From the cell containing the given text, extract its center point as (X, Y) coordinate. 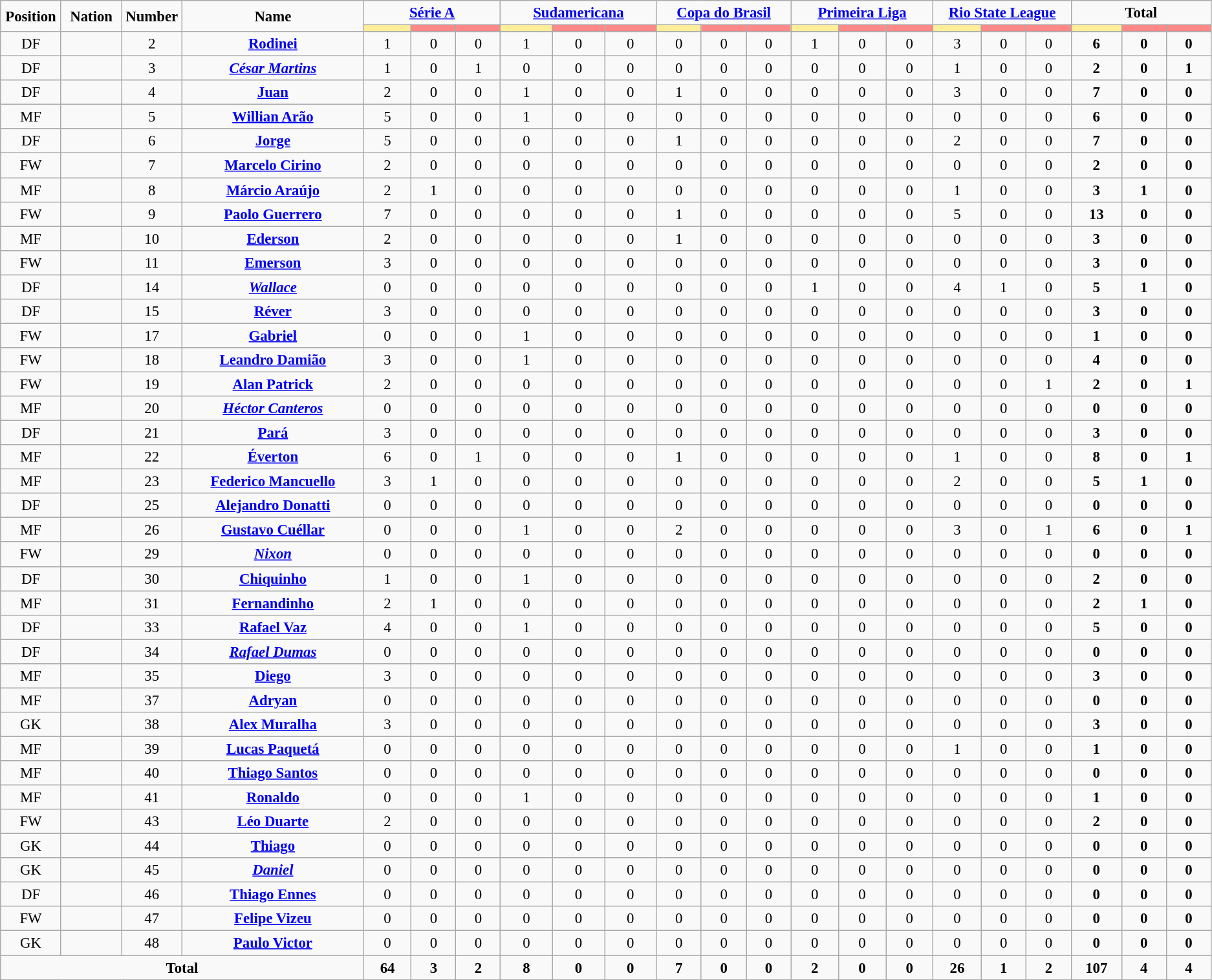
Thiago Ennes (273, 895)
Paolo Guerrero (273, 214)
Rafael Dumas (273, 652)
Alex Muralha (273, 725)
Jorge (273, 142)
29 (152, 555)
Name (273, 16)
Leandro Damião (273, 360)
64 (387, 968)
10 (152, 239)
Primeira Liga (862, 13)
Márcio Araújo (273, 190)
21 (152, 433)
Diego (273, 676)
41 (152, 798)
19 (152, 384)
Thiago Santos (273, 773)
20 (152, 409)
47 (152, 919)
Série A (432, 13)
40 (152, 773)
Willian Arão (273, 117)
Léo Duarte (273, 822)
13 (1096, 214)
Alejandro Donatti (273, 506)
45 (152, 870)
Paulo Victor (273, 943)
22 (152, 457)
48 (152, 943)
Rio State League (1002, 13)
31 (152, 603)
44 (152, 846)
Rodinei (273, 44)
Réver (273, 312)
17 (152, 336)
107 (1096, 968)
9 (152, 214)
Alan Patrick (273, 384)
Pará (273, 433)
Chiquinho (273, 579)
14 (152, 287)
Number (152, 16)
Ronaldo (273, 798)
Héctor Canteros (273, 409)
Nixon (273, 555)
Federico Mancuello (273, 482)
25 (152, 506)
37 (152, 700)
18 (152, 360)
Ederson (273, 239)
Position (31, 16)
33 (152, 627)
Gustavo Cuéllar (273, 530)
Adryan (273, 700)
Daniel (273, 870)
Éverton (273, 457)
César Martins (273, 69)
30 (152, 579)
11 (152, 262)
Marcelo Cirino (273, 165)
15 (152, 312)
Thiago (273, 846)
46 (152, 895)
Gabriel (273, 336)
Wallace (273, 287)
Juan (273, 92)
34 (152, 652)
Felipe Vizeu (273, 919)
Fernandinho (273, 603)
Nation (91, 16)
Lucas Paquetá (273, 749)
Sudamericana (578, 13)
23 (152, 482)
Emerson (273, 262)
43 (152, 822)
39 (152, 749)
35 (152, 676)
38 (152, 725)
Rafael Vaz (273, 627)
Copa do Brasil (724, 13)
